Detect which cell encompasses the target text, then output its (x, y) center coordinate. 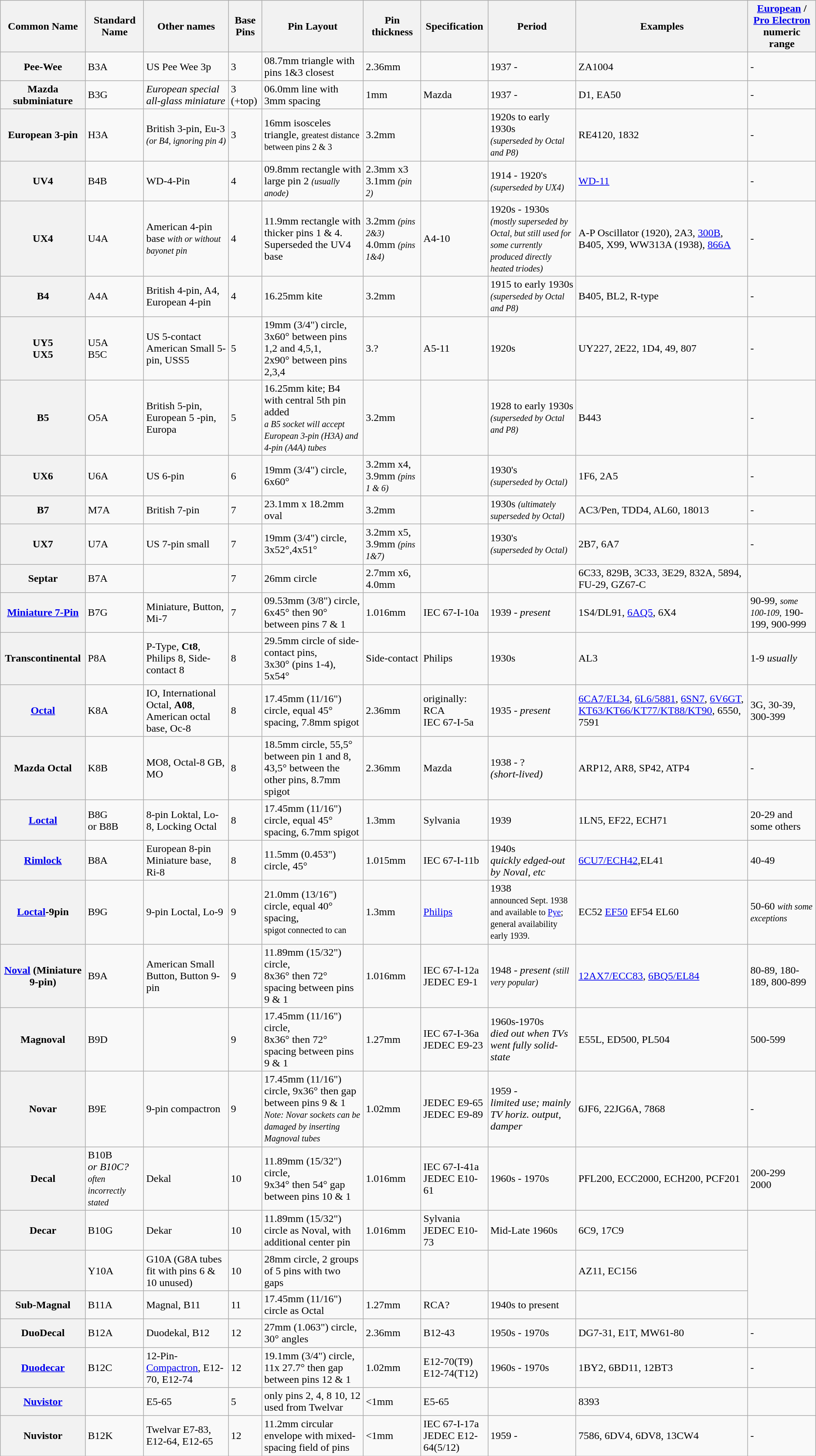
1BY2, 6BD11, 12BT3 (662, 1368)
B10B or B10C? often incorrectly stated (115, 1178)
British 7-pin (186, 510)
B3G (115, 95)
A-P Oscillator (1920), 2A3, 300B, B405, X99, WW313A (1938), 866A (662, 239)
D1, EA50 (662, 95)
1914 - 1920's (superseded by UX4) (532, 181)
B7G (115, 613)
A5-11 (455, 348)
80-89, 180-189, 800-899 (782, 976)
M7A (115, 510)
IO, International Octal, A08, American octal base, Oc-8 (186, 710)
1920s (532, 348)
RE4120, 1832 (662, 135)
UY5 UX5 (43, 348)
B12C (115, 1368)
Mid-Late 1960s (532, 1230)
17.45mm (11/16") circle, 9x36° then gap between pins 9 & 1 Note: Novar sockets can be damaged by inserting Magnoval tubes (313, 1109)
British 5-pin, European 5 -pin, Europa (186, 417)
1F6, 2A5 (662, 475)
DuoDecal (43, 1333)
16.25mm kite (313, 296)
European / Pro Electron numeric range (782, 26)
originally: RCA IEC 67-I-5a (455, 710)
1mm (392, 95)
only pins 2, 4, 8 10, 12 used from Twelvar (313, 1402)
American 4-pin base with or without bayonet pin (186, 239)
9-pin Loctal, Lo-9 (186, 912)
29.5mm circle of side-contact pins, 3x30° (pins 1-4),5x54° (313, 659)
B4 (43, 296)
90-99, some 100-109, 190-199, 900-999 (782, 613)
B405, BL2, R-type (662, 296)
WD-4-Pin (186, 181)
US 5-contact American Small 5-pin, USS5 (186, 348)
B9G (115, 912)
Rimlock (43, 860)
Examples (662, 26)
1940s quickly edged-out by Noval, etc (532, 860)
11.89mm (15/32") circle, 9x34° then 54° gap between pins 10 & 1 (313, 1178)
500-599 (782, 1039)
AL3 (662, 659)
B11A (115, 1305)
UY227, 2E22, 1D4, 49, 807 (662, 348)
P-Type, Ct8, Philips 8, Side-contact 8 (186, 659)
PFL200, ECC2000, ECH200, PCF201 (662, 1178)
E12-70(T9)E12-74(T12) (455, 1368)
JEDEC E9-65JEDEC E9-89 (455, 1109)
2B7, 6A7 (662, 544)
Magnal, B11 (186, 1305)
1930s (ultimately superseded by Octal) (532, 510)
Common Name (43, 26)
IEC 67-I-10a (455, 613)
SylvaniaJEDEC E10-73 (455, 1230)
19mm (3/4") circle, 6x60° (313, 475)
Pee-Wee (43, 66)
Miniature 7-Pin (43, 613)
B7 (43, 510)
B443 (662, 417)
1938 announced Sept. 1938 and available to Pye; general availability early 1939. (532, 912)
ARP12, AR8, SP42, ATP4 (662, 768)
21.0mm (13/16") circle, equal 40° spacing, spigot connected to can (313, 912)
British 4-pin, A4, European 4-pin (186, 296)
11.5mm (0.453") circle, 45° (313, 860)
E55L, ED500, PL504 (662, 1039)
US 6-pin (186, 475)
Other names (186, 26)
09.53mm (3/8") circle, 6x45° then 90° between pins 7 & 1 (313, 613)
US 7-pin small (186, 544)
11.2mm circular envelope with mixed-spacing field of pins (313, 1436)
B12A (115, 1333)
B12K (115, 1436)
17.45mm (11/16") circle as Octal (313, 1305)
MO8, Octal-8 GB, MO (186, 768)
IEC 67-I-41a JEDEC E10-61 (455, 1178)
Decar (43, 1230)
1935 - present (532, 710)
27mm (1.063") circle, 30° angles (313, 1333)
P8A (115, 659)
23.1mm x 18.2mm oval (313, 510)
11 (245, 1305)
11.9mm rectangle with thicker pins 1 & 4. Superseded the UV4 base (313, 239)
B10G (115, 1230)
3.? (392, 348)
Mazda subminiature (43, 95)
Pin Layout (313, 26)
Septar (43, 578)
1959 - limited use; mainly TV horiz. output, damper (532, 1109)
EC52 EF50 EF54 EL60 (662, 912)
1915 to early 1930s (superseded by Octal and P8) (532, 296)
12AX7/ECC83, 6BQ5/EL84 (662, 976)
U7A (115, 544)
Base Pins (245, 26)
B4B (115, 181)
IEC 67-I-17a JEDEC E12-64(5/12) (455, 1436)
Novar (43, 1109)
AZ11, EC156 (662, 1270)
09.8mm rectangle with large pin 2 (usually anode) (313, 181)
17.45mm (11/16") circle, equal 45° spacing, 6.7mm spigot (313, 820)
6CA7/EL34, 6L6/5881, 6SN7, 6V6GT, KT63/KT66/KT77/KT88/KT90, 6550, 7591 (662, 710)
7586, 6DV4, 6DV8, 13CW4 (662, 1436)
11.89mm (15/32") circle as Noval, with additional center pin (313, 1230)
19mm (3/4") circle, 3x52°,4x51° (313, 544)
3.2mm x5,3.9mm (pins 1&7) (392, 544)
IEC 67-I-36aJEDEC E9-23 (455, 1039)
3.2mm x4, 3.9mm (pins 1 & 6) (392, 475)
AC3/Pen, TDD4, AL60, 18013 (662, 510)
RCA? (455, 1305)
H3A (115, 135)
UX4 (43, 239)
1920s - 1930s (mostly superseded by Octal, but still used for some currently produced directly heated triodes) (532, 239)
U5A B5C (115, 348)
19mm (3/4") circle, 3x60° between pins 1,2 and 4,5,1, 2x90° between pins 2,3,4 (313, 348)
1939 (532, 820)
Dekal (186, 1178)
1930s (532, 659)
17.45mm (11/16") circle, 8x36° then 72° spacing between pins 9 & 1 (313, 1039)
B7A (115, 578)
18.5mm circle, 55,5° between pin 1 and 8, 43,5° between the other pins, 8.7mm spigot (313, 768)
6C9, 17C9 (662, 1230)
B8G or B8B (115, 820)
Dekar (186, 1230)
12-Pin-Compactron, E12-70, E12-74 (186, 1368)
1939 - present (532, 613)
Pin thickness (392, 26)
IEC 67-I-11b (455, 860)
6JF6, 22JG6A, 7868 (662, 1109)
K8B (115, 768)
B5 (43, 417)
Octal (43, 710)
UX7 (43, 544)
Loctal (43, 820)
Y10A (115, 1270)
UX6 (43, 475)
28mm circle, 2 groups of 5 pins with two gaps (313, 1270)
Period (532, 26)
1959 - (532, 1436)
DG7-31, E1T, MW61-80 (662, 1333)
1LN5, EF22, ECH71 (662, 820)
UV4 (43, 181)
16.25mm kite; B4 with central 5th pin added a B5 socket will accept European 3-pin (H3A) and 4-pin (A4A) tubes (313, 417)
American Small Button, Button 9-pin (186, 976)
K8A (115, 710)
Duodecar (43, 1368)
Loctal-9pin (43, 912)
G10A (G8A tubes fit with pins 6 & 10 unused) (186, 1270)
1950s - 1970s (532, 1333)
3 (+top) (245, 95)
6 (245, 475)
Standard Name (115, 26)
B12-43 (455, 1333)
1920s to early 1930s (superseded by Octal and P8) (532, 135)
Side-contact (392, 659)
European 3-pin (43, 135)
11.89mm (15/32") circle, 8x36° then 72° spacing between pins 9 & 1 (313, 976)
WD-11 (662, 181)
06.0mm line with 3mm spacing (313, 95)
ZA1004 (662, 66)
Miniature, Button, Mi-7 (186, 613)
1960s-1970sdied out when TVs went fully solid-state (532, 1039)
1.015mm (392, 860)
B8A (115, 860)
17.45mm (11/16") circle, equal 45° spacing, 7.8mm spigot (313, 710)
B3A (115, 66)
8-pin Loktal, Lo-8, Locking Octal (186, 820)
20-29 and some others (782, 820)
40-49 (782, 860)
A4-10 (455, 239)
B9D (115, 1039)
08.7mm triangle with pins 1&3 closest (313, 66)
Duodekal, B12 (186, 1333)
1948 - present (still very popular) (532, 976)
26mm circle (313, 578)
9-pin compactron (186, 1109)
Decal (43, 1178)
Magnoval (43, 1039)
O5A (115, 417)
A4A (115, 296)
1938 - ?(short-lived) (532, 768)
European special all-glass miniature (186, 95)
U6A (115, 475)
3.2mm (pins 2&3) 4.0mm (pins 1&4) (392, 239)
Mazda Octal (43, 768)
B9A (115, 976)
1940s to present (532, 1305)
2.3mm x3 3.1mm (pin 2) (392, 181)
U4A (115, 239)
Twelvar E7-83, E12-64, E12-65 (186, 1436)
European 8-pin Miniature base, Ri-8 (186, 860)
Transcontinental (43, 659)
1S4/DL91, 6AQ5, 6X4 (662, 613)
British 3-pin, Eu-3 (or B4, ignoring pin 4) (186, 135)
IEC 67-I-12aJEDEC E9-1 (455, 976)
19.1mm (3/4") circle, 11x 27.7° then gap between pins 12 & 1 (313, 1368)
Noval (Miniature 9-pin) (43, 976)
200-2992000 (782, 1178)
1-9 usually (782, 659)
B9E (115, 1109)
8393 (662, 1402)
Specification (455, 26)
2.7mm x6, 4.0mm (392, 578)
6C33, 829B, 3C33, 3E29, 832A, 5894, FU-29, GZ67-C (662, 578)
3G, 30-39, 300-399 (782, 710)
6CU7/ECH42,EL41 (662, 860)
US Pee Wee 3p (186, 66)
1928 to early 1930s (superseded by Octal and P8) (532, 417)
50-60 with some exceptions (782, 912)
Sub-Magnal (43, 1305)
Sylvania (455, 820)
16mm isosceles triangle, greatest distance between pins 2 & 3 (313, 135)
